Output the (x, y) coordinate of the center of the cell containing the given text.  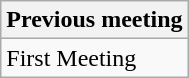
First Meeting (94, 58)
Previous meeting (94, 20)
